Determine the (X, Y) coordinate at the center of the cell enclosing the given text.  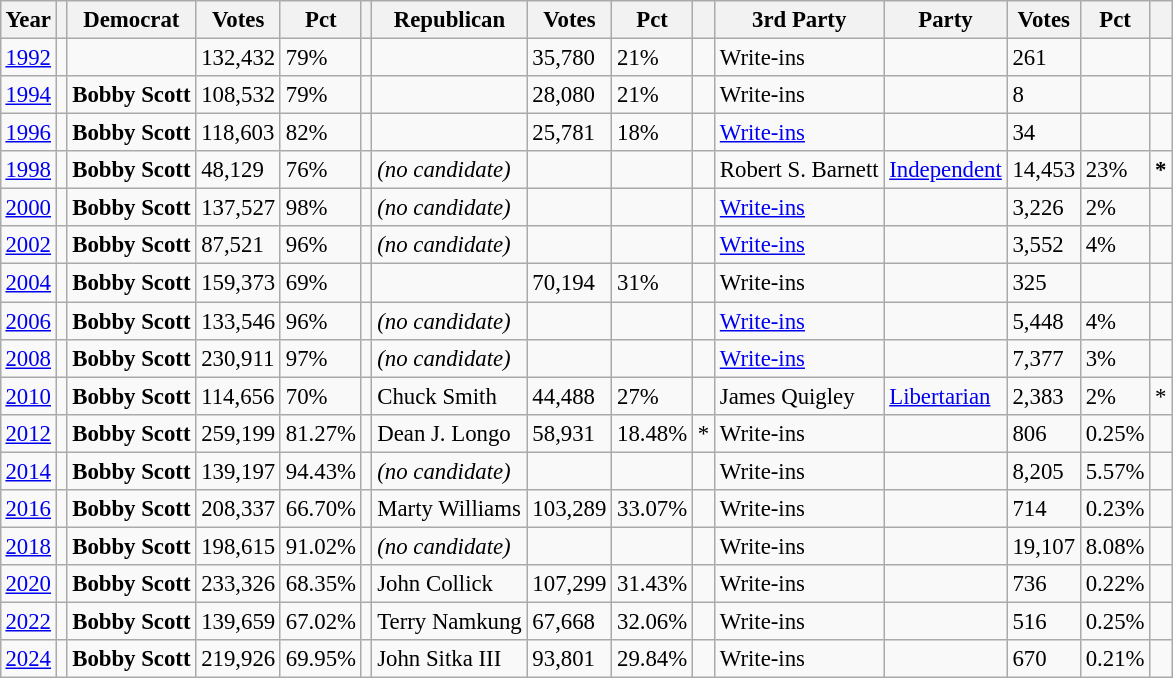
1996 (28, 133)
Terry Namkung (450, 621)
18.48% (652, 433)
Libertarian (946, 396)
230,911 (238, 358)
31.43% (652, 584)
67,668 (570, 621)
107,299 (570, 584)
28,080 (570, 95)
2024 (28, 659)
2008 (28, 358)
14,453 (1044, 170)
Chuck Smith (450, 396)
516 (1044, 621)
118,603 (238, 133)
325 (1044, 283)
2016 (28, 508)
2002 (28, 245)
2006 (28, 321)
98% (320, 208)
18% (652, 133)
31% (652, 283)
23% (1114, 170)
0.21% (1114, 659)
James Quigley (800, 396)
94.43% (320, 471)
76% (320, 170)
2000 (28, 208)
29.84% (652, 659)
John Sitka III (450, 659)
1994 (28, 95)
68.35% (320, 584)
736 (1044, 584)
7,377 (1044, 358)
Independent (946, 170)
5.57% (1114, 471)
1998 (28, 170)
82% (320, 133)
48,129 (238, 170)
2020 (28, 584)
8 (1044, 95)
714 (1044, 508)
93,801 (570, 659)
139,197 (238, 471)
0.23% (1114, 508)
Dean J. Longo (450, 433)
John Collick (450, 584)
219,926 (238, 659)
2010 (28, 396)
35,780 (570, 57)
Marty Williams (450, 508)
34 (1044, 133)
66.70% (320, 508)
58,931 (570, 433)
70,194 (570, 283)
Party (946, 20)
137,527 (238, 208)
159,373 (238, 283)
2014 (28, 471)
132,432 (238, 57)
233,326 (238, 584)
2,383 (1044, 396)
108,532 (238, 95)
259,199 (238, 433)
2004 (28, 283)
81.27% (320, 433)
2012 (28, 433)
Republican (450, 20)
32.06% (652, 621)
3,226 (1044, 208)
133,546 (238, 321)
27% (652, 396)
69.95% (320, 659)
3,552 (1044, 245)
Year (28, 20)
97% (320, 358)
103,289 (570, 508)
69% (320, 283)
3% (1114, 358)
70% (320, 396)
Democrat (132, 20)
208,337 (238, 508)
3rd Party (800, 20)
44,488 (570, 396)
33.07% (652, 508)
91.02% (320, 546)
670 (1044, 659)
0.22% (1114, 584)
Robert S. Barnett (800, 170)
2018 (28, 546)
25,781 (570, 133)
19,107 (1044, 546)
198,615 (238, 546)
8.08% (1114, 546)
67.02% (320, 621)
139,659 (238, 621)
1992 (28, 57)
8,205 (1044, 471)
261 (1044, 57)
2022 (28, 621)
87,521 (238, 245)
114,656 (238, 396)
5,448 (1044, 321)
806 (1044, 433)
